Find where the given text appears and provide that cell's center as (x, y) coordinate. 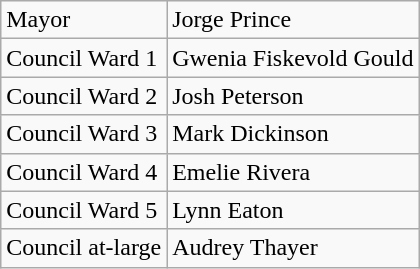
Mark Dickinson (293, 134)
Gwenia Fiskevold Gould (293, 58)
Council Ward 5 (84, 210)
Audrey Thayer (293, 248)
Mayor (84, 20)
Josh Peterson (293, 96)
Council Ward 3 (84, 134)
Lynn Eaton (293, 210)
Council Ward 1 (84, 58)
Council Ward 4 (84, 172)
Jorge Prince (293, 20)
Council at-large (84, 248)
Council Ward 2 (84, 96)
Emelie Rivera (293, 172)
